Detect which cell encompasses the target text, then output its [X, Y] center coordinate. 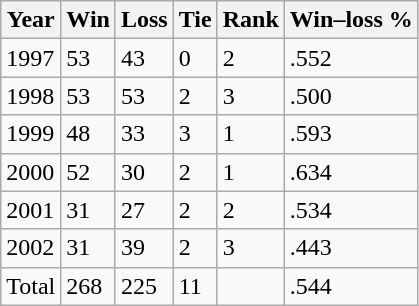
52 [88, 172]
.443 [351, 248]
1999 [31, 134]
33 [144, 134]
225 [144, 286]
.552 [351, 58]
.544 [351, 286]
.634 [351, 172]
1998 [31, 96]
27 [144, 210]
30 [144, 172]
2001 [31, 210]
.593 [351, 134]
Tie [195, 20]
0 [195, 58]
11 [195, 286]
Win–loss % [351, 20]
39 [144, 248]
48 [88, 134]
.534 [351, 210]
Loss [144, 20]
Win [88, 20]
2002 [31, 248]
1997 [31, 58]
268 [88, 286]
Rank [250, 20]
.500 [351, 96]
2000 [31, 172]
Total [31, 286]
43 [144, 58]
Year [31, 20]
